From the cell containing the given text, extract its center point as (X, Y) coordinate. 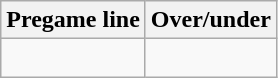
Over/under (210, 20)
Pregame line (74, 20)
